Determine the (X, Y) coordinate at the center of the cell enclosing the given text.  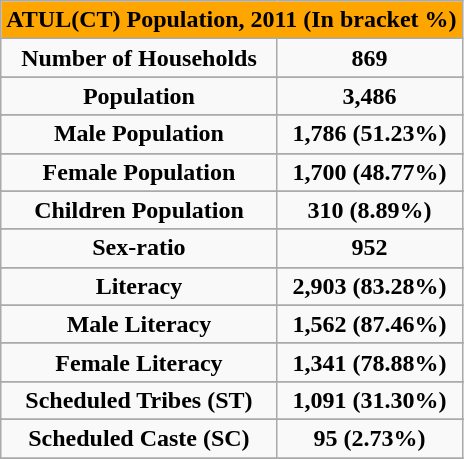
Male Literacy (139, 324)
95 (2.73%) (370, 438)
Scheduled Caste (SC) (139, 438)
1,562 (87.46%) (370, 324)
952 (370, 248)
3,486 (370, 96)
Number of Households (139, 58)
Sex-ratio (139, 248)
Female Population (139, 172)
1,700 (48.77%) (370, 172)
Male Population (139, 134)
Scheduled Tribes (ST) (139, 400)
Population (139, 96)
1,091 (31.30%) (370, 400)
2,903 (83.28%) (370, 286)
310 (8.89%) (370, 210)
Children Population (139, 210)
1,786 (51.23%) (370, 134)
Literacy (139, 286)
Female Literacy (139, 362)
1,341 (78.88%) (370, 362)
ATUL(CT) Population, 2011 (In bracket %) (232, 20)
869 (370, 58)
